Search for the cell housing the specified text and yield its [x, y] center coordinate. 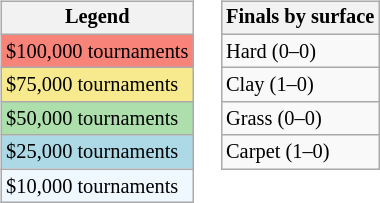
Legend [97, 18]
Clay (1–0) [300, 85]
$10,000 tournaments [97, 186]
$75,000 tournaments [97, 85]
Finals by surface [300, 18]
$50,000 tournaments [97, 119]
Grass (0–0) [300, 119]
$25,000 tournaments [97, 152]
Hard (0–0) [300, 51]
Carpet (1–0) [300, 152]
$100,000 tournaments [97, 51]
